Find where the given text appears and provide that cell's center as (X, Y) coordinate. 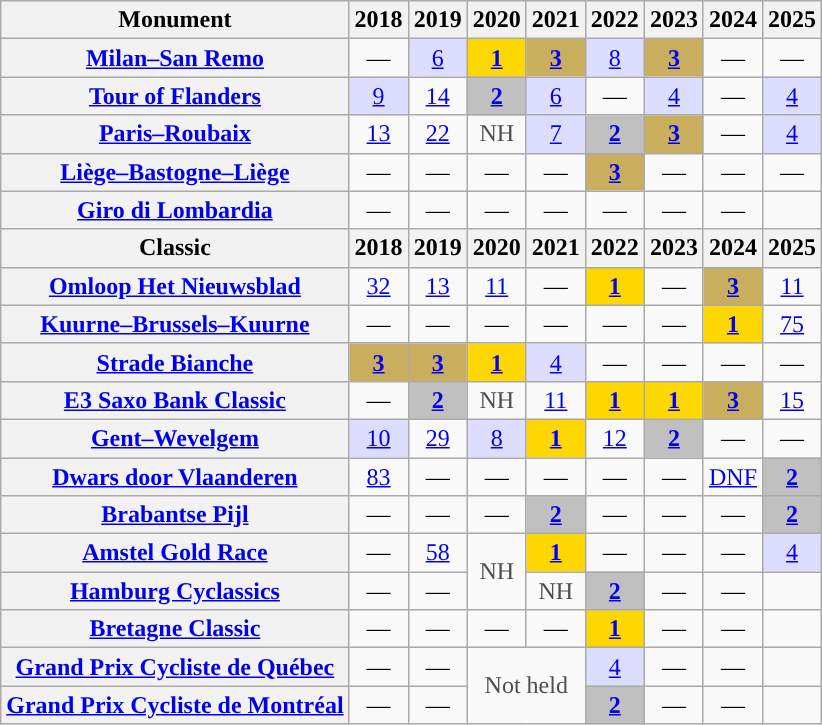
Brabantse Pijl (175, 515)
Grand Prix Cycliste de Montréal (175, 705)
10 (378, 438)
Strade Bianche (175, 362)
75 (792, 324)
14 (438, 96)
15 (792, 400)
9 (378, 96)
32 (378, 286)
Dwars door Vlaanderen (175, 477)
22 (438, 134)
Hamburg Cyclassics (175, 591)
Gent–Wevelgem (175, 438)
Liège–Bastogne–Liège (175, 172)
29 (438, 438)
Monument (175, 20)
Bretagne Classic (175, 629)
83 (378, 477)
Classic (175, 248)
Tour of Flanders (175, 96)
12 (614, 438)
7 (556, 134)
DNF (732, 477)
Paris–Roubaix (175, 134)
Grand Prix Cycliste de Québec (175, 667)
58 (438, 553)
Omloop Het Nieuwsblad (175, 286)
E3 Saxo Bank Classic (175, 400)
Milan–San Remo (175, 58)
Giro di Lombardia (175, 210)
Kuurne–Brussels–Kuurne (175, 324)
Amstel Gold Race (175, 553)
Not held (526, 686)
